Locate the cell with the specified text and output its [x, y] center coordinate. 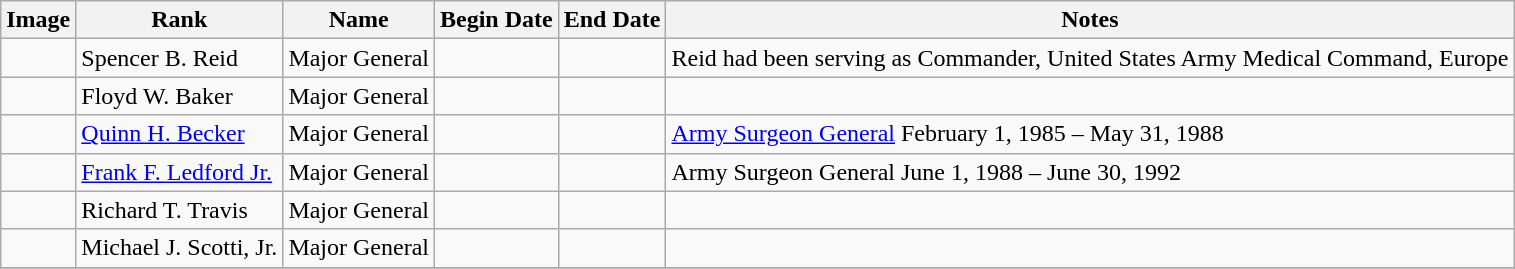
End Date [612, 20]
Floyd W. Baker [180, 96]
Michael J. Scotti, Jr. [180, 248]
Begin Date [497, 20]
Name [359, 20]
Notes [1090, 20]
Image [38, 20]
Frank F. Ledford Jr. [180, 172]
Richard T. Travis [180, 210]
Quinn H. Becker [180, 134]
Rank [180, 20]
Army Surgeon General June 1, 1988 – June 30, 1992 [1090, 172]
Spencer B. Reid [180, 58]
Army Surgeon General February 1, 1985 – May 31, 1988 [1090, 134]
Reid had been serving as Commander, United States Army Medical Command, Europe [1090, 58]
